Capture the cell that displays the provided text and extract its (x, y) central coordinate. 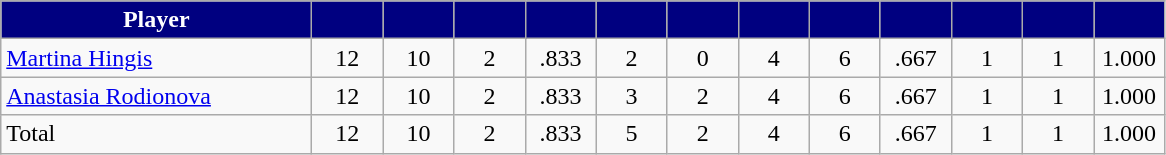
0 (702, 58)
3 (632, 96)
Total (156, 134)
Anastasia Rodionova (156, 96)
Martina Hingis (156, 58)
5 (632, 134)
Player (156, 20)
